Pinpoint the cell where the given text exists, returning its [x, y] midpoint coordinate. 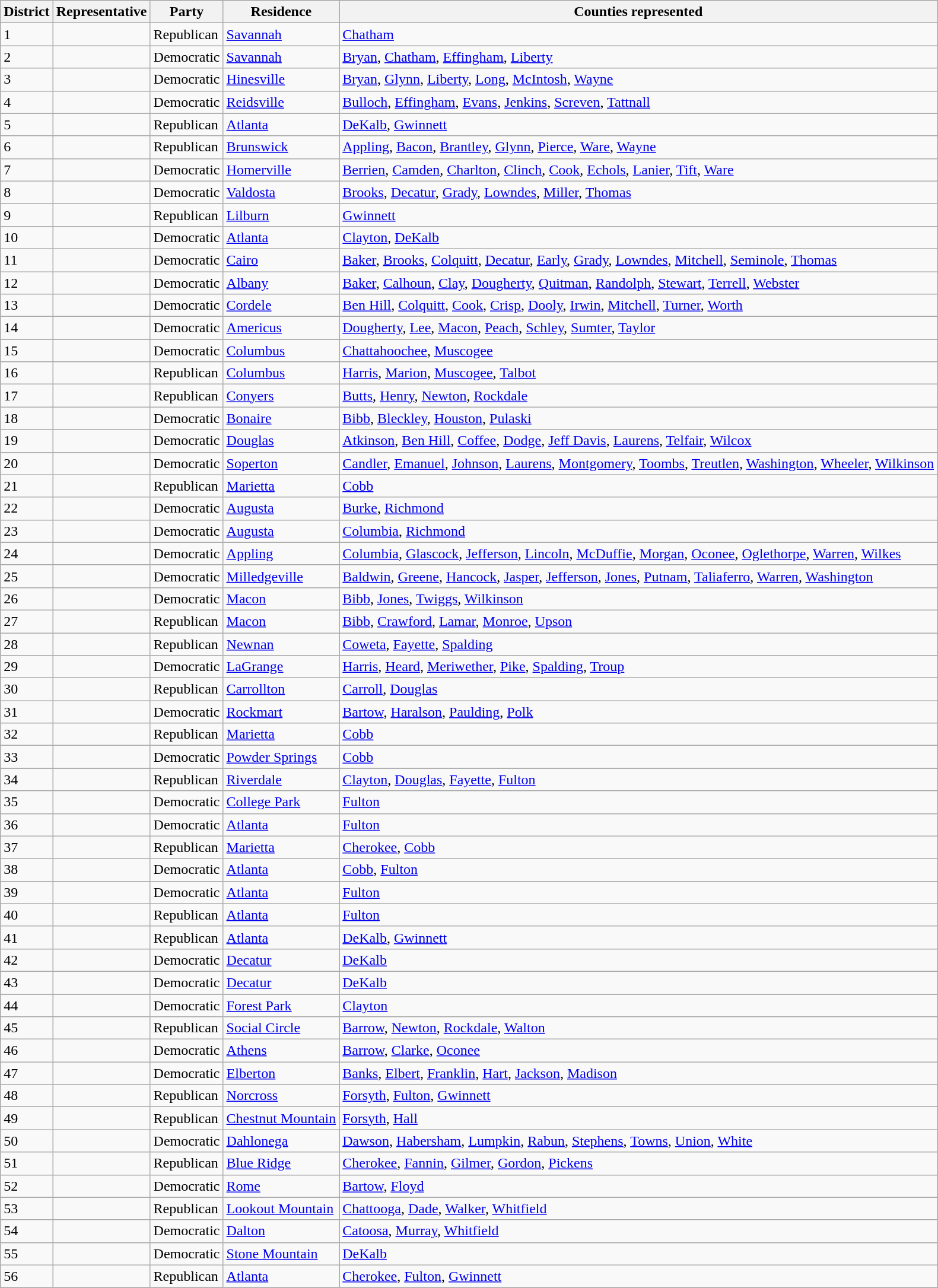
14 [27, 328]
Cordele [281, 306]
38 [27, 870]
Representative [101, 12]
College Park [281, 802]
42 [27, 960]
Ben Hill, Colquitt, Cook, Crisp, Dooly, Irwin, Mitchell, Turner, Worth [638, 306]
Albany [281, 283]
Dalton [281, 1231]
Banks, Elbert, Franklin, Hart, Jackson, Madison [638, 1073]
Appling, Bacon, Brantley, Glynn, Pierce, Ware, Wayne [638, 147]
49 [27, 1118]
Bartow, Floyd [638, 1186]
Gwinnett [638, 215]
47 [27, 1073]
Chattahoochee, Muscogee [638, 351]
Bonaire [281, 418]
Candler, Emanuel, Johnson, Laurens, Montgomery, Toombs, Treutlen, Washington, Wheeler, Wilkinson [638, 463]
35 [27, 802]
21 [27, 486]
33 [27, 757]
Bulloch, Effingham, Evans, Jenkins, Screven, Tattnall [638, 102]
3 [27, 79]
29 [27, 667]
36 [27, 825]
District [27, 12]
Lookout Mountain [281, 1209]
Baker, Calhoun, Clay, Dougherty, Quitman, Randolph, Stewart, Terrell, Webster [638, 283]
Brooks, Decatur, Grady, Lowndes, Miller, Thomas [638, 192]
Chattooga, Dade, Walker, Whitfield [638, 1209]
20 [27, 463]
34 [27, 780]
31 [27, 712]
28 [27, 644]
Coweta, Fayette, Spalding [638, 644]
54 [27, 1231]
Rockmart [281, 712]
52 [27, 1186]
Stone Mountain [281, 1254]
Carrollton [281, 689]
5 [27, 125]
46 [27, 1051]
Lilburn [281, 215]
Hinesville [281, 79]
50 [27, 1141]
Carroll, Douglas [638, 689]
Clayton, Douglas, Fayette, Fulton [638, 780]
19 [27, 441]
26 [27, 599]
Bibb, Bleckley, Houston, Pulaski [638, 418]
Columbia, Glascock, Jefferson, Lincoln, McDuffie, Morgan, Oconee, Oglethorpe, Warren, Wilkes [638, 554]
Douglas [281, 441]
9 [27, 215]
18 [27, 418]
Burke, Richmond [638, 508]
Soperton [281, 463]
Forsyth, Fulton, Gwinnett [638, 1096]
32 [27, 734]
Dahlonega [281, 1141]
Chatham [638, 34]
7 [27, 170]
Cobb, Fulton [638, 870]
2 [27, 57]
Cairo [281, 260]
10 [27, 237]
24 [27, 554]
Bibb, Crawford, Lamar, Monroe, Upson [638, 621]
56 [27, 1276]
22 [27, 508]
Brunswick [281, 147]
Dawson, Habersham, Lumpkin, Rabun, Stephens, Towns, Union, White [638, 1141]
25 [27, 576]
6 [27, 147]
Americus [281, 328]
23 [27, 531]
Bibb, Jones, Twiggs, Wilkinson [638, 599]
Valdosta [281, 192]
Powder Springs [281, 757]
Bryan, Chatham, Effingham, Liberty [638, 57]
Residence [281, 12]
Cherokee, Fannin, Gilmer, Gordon, Pickens [638, 1163]
39 [27, 892]
4 [27, 102]
Cherokee, Fulton, Gwinnett [638, 1276]
Milledgeville [281, 576]
1 [27, 34]
Baker, Brooks, Colquitt, Decatur, Early, Grady, Lowndes, Mitchell, Seminole, Thomas [638, 260]
Elberton [281, 1073]
45 [27, 1028]
12 [27, 283]
Baldwin, Greene, Hancock, Jasper, Jefferson, Jones, Putnam, Taliaferro, Warren, Washington [638, 576]
13 [27, 306]
8 [27, 192]
51 [27, 1163]
Atkinson, Ben Hill, Coffee, Dodge, Jeff Davis, Laurens, Telfair, Wilcox [638, 441]
Appling [281, 554]
48 [27, 1096]
Homerville [281, 170]
Butts, Henry, Newton, Rockdale [638, 396]
Norcross [281, 1096]
44 [27, 1006]
Chestnut Mountain [281, 1118]
37 [27, 847]
15 [27, 351]
Harris, Marion, Muscogee, Talbot [638, 373]
LaGrange [281, 667]
Bryan, Glynn, Liberty, Long, McIntosh, Wayne [638, 79]
Forsyth, Hall [638, 1118]
Riverdale [281, 780]
55 [27, 1254]
53 [27, 1209]
Rome [281, 1186]
Party [186, 12]
40 [27, 915]
Columbia, Richmond [638, 531]
43 [27, 982]
Clayton, DeKalb [638, 237]
Blue Ridge [281, 1163]
Newnan [281, 644]
Reidsville [281, 102]
30 [27, 689]
27 [27, 621]
Athens [281, 1051]
41 [27, 937]
Social Circle [281, 1028]
Harris, Heard, Meriwether, Pike, Spalding, Troup [638, 667]
16 [27, 373]
11 [27, 260]
Berrien, Camden, Charlton, Clinch, Cook, Echols, Lanier, Tift, Ware [638, 170]
Catoosa, Murray, Whitfield [638, 1231]
Barrow, Newton, Rockdale, Walton [638, 1028]
Cherokee, Cobb [638, 847]
Forest Park [281, 1006]
Bartow, Haralson, Paulding, Polk [638, 712]
Counties represented [638, 12]
Barrow, Clarke, Oconee [638, 1051]
Clayton [638, 1006]
Conyers [281, 396]
Dougherty, Lee, Macon, Peach, Schley, Sumter, Taylor [638, 328]
17 [27, 396]
